Locate the cell with the specified text and output its (x, y) center coordinate. 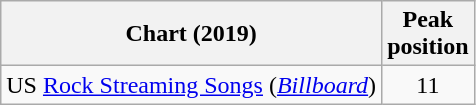
11 (428, 85)
US Rock Streaming Songs (Billboard) (192, 85)
Chart (2019) (192, 34)
Peakposition (428, 34)
